Provide the (x, y) coordinate of the cell's center where the given text is located.  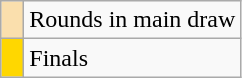
Rounds in main draw (132, 20)
Finals (132, 58)
